Capture the cell that displays the provided text and extract its (x, y) central coordinate. 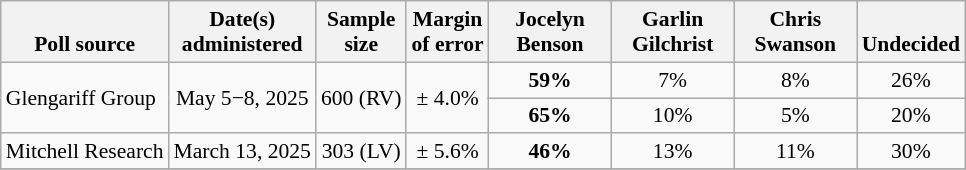
303 (LV) (362, 152)
March 13, 2025 (242, 152)
Undecided (911, 32)
20% (911, 116)
65% (550, 116)
5% (796, 116)
8% (796, 80)
600 (RV) (362, 98)
26% (911, 80)
30% (911, 152)
GarlinGilchrist (672, 32)
59% (550, 80)
Date(s)administered (242, 32)
Glengariff Group (85, 98)
11% (796, 152)
ChrisSwanson (796, 32)
Mitchell Research (85, 152)
JocelynBenson (550, 32)
46% (550, 152)
10% (672, 116)
± 4.0% (447, 98)
13% (672, 152)
± 5.6% (447, 152)
May 5−8, 2025 (242, 98)
Poll source (85, 32)
7% (672, 80)
Samplesize (362, 32)
Marginof error (447, 32)
